Detect which cell encompasses the target text, then output its [x, y] center coordinate. 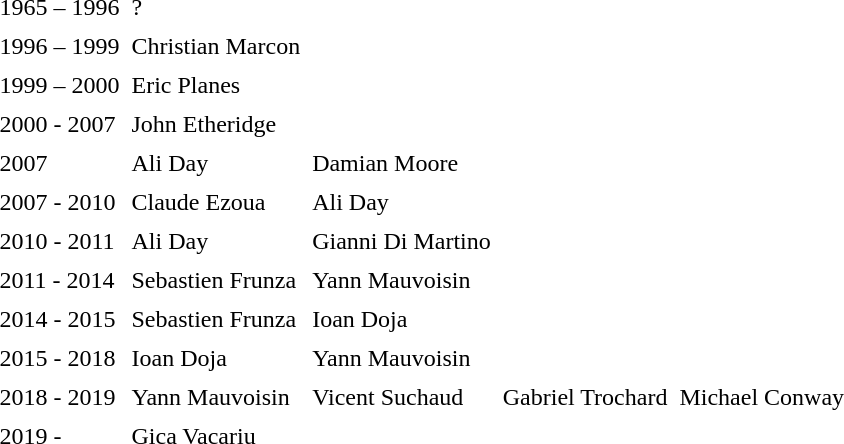
Damian Moore [402, 163]
Eric Planes [216, 85]
Claude Ezoua [216, 202]
Vicent Suchaud [402, 397]
John Etheridge [216, 124]
Gabriel Trochard [585, 397]
Gianni Di Martino [402, 241]
Christian Marcon [216, 46]
